Return (X, Y) of the center of cell containing provided text 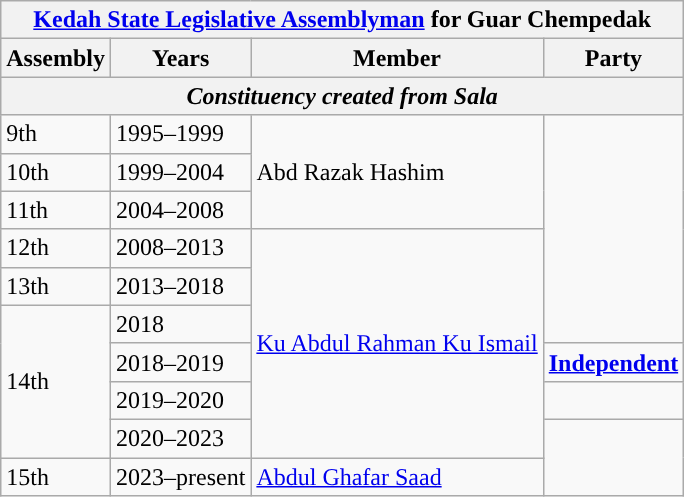
11th (56, 210)
Member (397, 58)
2019–2020 (180, 400)
2018 (180, 324)
9th (56, 134)
Kedah State Legislative Assemblyman for Guar Chempedak (342, 20)
1995–1999 (180, 134)
13th (56, 286)
14th (56, 381)
12th (56, 248)
Independent (613, 362)
2013–2018 (180, 286)
2008–2013 (180, 248)
10th (56, 172)
1999–2004 (180, 172)
Abdul Ghafar Saad (397, 477)
2023–present (180, 477)
Assembly (56, 58)
15th (56, 477)
Ku Abdul Rahman Ku Ismail (397, 343)
2004–2008 (180, 210)
Party (613, 58)
Constituency created from Sala (342, 96)
2020–2023 (180, 438)
Years (180, 58)
Abd Razak Hashim (397, 172)
2018–2019 (180, 362)
